Provide the [X, Y] coordinate of the cell's center where the given text is located.  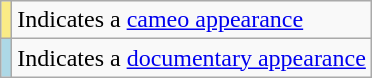
Indicates a documentary appearance [192, 58]
Indicates a cameo appearance [192, 20]
